Identify which cell holds the provided text, then report its (X, Y) central coordinate. 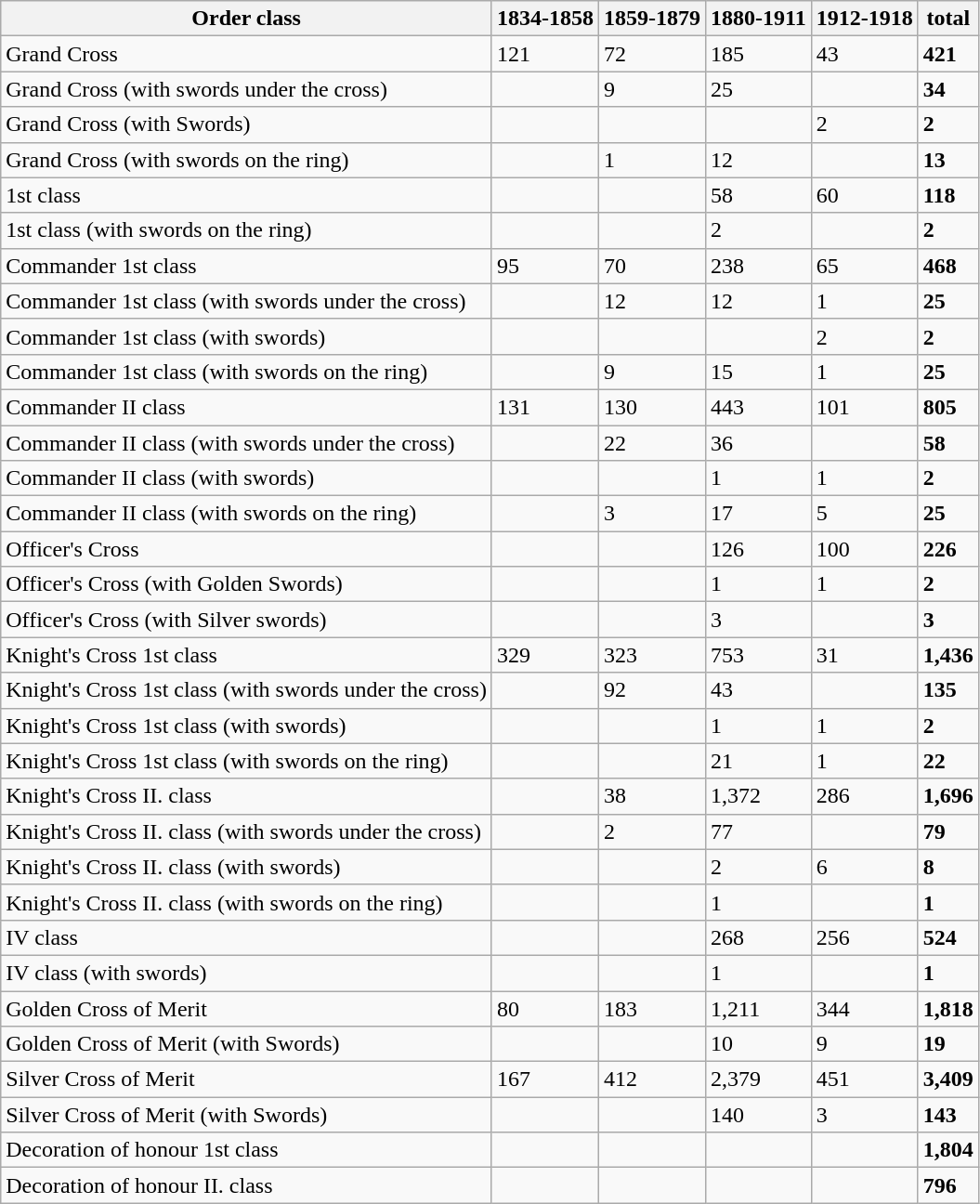
Commander 1st class (247, 266)
135 (947, 690)
226 (947, 549)
451 (864, 1080)
Commander II class (247, 407)
Commander 1st class (with swords under the cross) (247, 301)
Commander II class (with swords under the cross) (247, 443)
121 (544, 54)
80 (544, 1008)
95 (544, 266)
1,696 (947, 796)
1,436 (947, 655)
238 (759, 266)
1,804 (947, 1150)
total (947, 19)
344 (864, 1008)
Knight's Cross II. class (with swords under the cross) (247, 831)
329 (544, 655)
1834-1858 (544, 19)
Knight's Cross 1st class (247, 655)
36 (759, 443)
3,409 (947, 1080)
Knight's Cross 1st class (with swords under the cross) (247, 690)
5 (864, 514)
10 (759, 1044)
65 (864, 266)
Grand Cross (with swords on the ring) (247, 160)
1859-1879 (652, 19)
805 (947, 407)
2,379 (759, 1080)
13 (947, 160)
796 (947, 1185)
421 (947, 54)
Commander 1st class (with swords on the ring) (247, 372)
Golden Cross of Merit (with Swords) (247, 1044)
1,818 (947, 1008)
17 (759, 514)
183 (652, 1008)
1st class (with swords on the ring) (247, 230)
1st class (247, 195)
167 (544, 1080)
323 (652, 655)
Officer's Cross (with Golden Swords) (247, 584)
6 (864, 867)
131 (544, 407)
Officer's Cross (247, 549)
IV class (with swords) (247, 973)
101 (864, 407)
118 (947, 195)
1880-1911 (759, 19)
1912-1918 (864, 19)
38 (652, 796)
Commander 1st class (with swords) (247, 336)
Golden Cross of Merit (247, 1008)
Silver Cross of Merit (247, 1080)
140 (759, 1115)
Commander II class (with swords) (247, 478)
Knight's Cross 1st class (with swords) (247, 726)
19 (947, 1044)
Grand Cross (247, 54)
268 (759, 937)
34 (947, 89)
92 (652, 690)
185 (759, 54)
Officer's Cross (with Silver swords) (247, 620)
286 (864, 796)
524 (947, 937)
IV class (247, 937)
Knight's Cross 1st class (with swords on the ring) (247, 761)
15 (759, 372)
31 (864, 655)
Decoration of honour 1st class (247, 1150)
130 (652, 407)
100 (864, 549)
Order class (247, 19)
443 (759, 407)
468 (947, 266)
79 (947, 831)
126 (759, 549)
Decoration of honour II. class (247, 1185)
Knight's Cross II. class (247, 796)
72 (652, 54)
70 (652, 266)
Knight's Cross II. class (with swords on the ring) (247, 902)
412 (652, 1080)
Knight's Cross II. class (with swords) (247, 867)
1,372 (759, 796)
Silver Cross of Merit (with Swords) (247, 1115)
143 (947, 1115)
Grand Cross (with swords under the cross) (247, 89)
60 (864, 195)
21 (759, 761)
753 (759, 655)
1,211 (759, 1008)
77 (759, 831)
Commander II class (with swords on the ring) (247, 514)
256 (864, 937)
Grand Cross (with Swords) (247, 124)
8 (947, 867)
